Output the [x, y] coordinate of the center of the cell containing the given text.  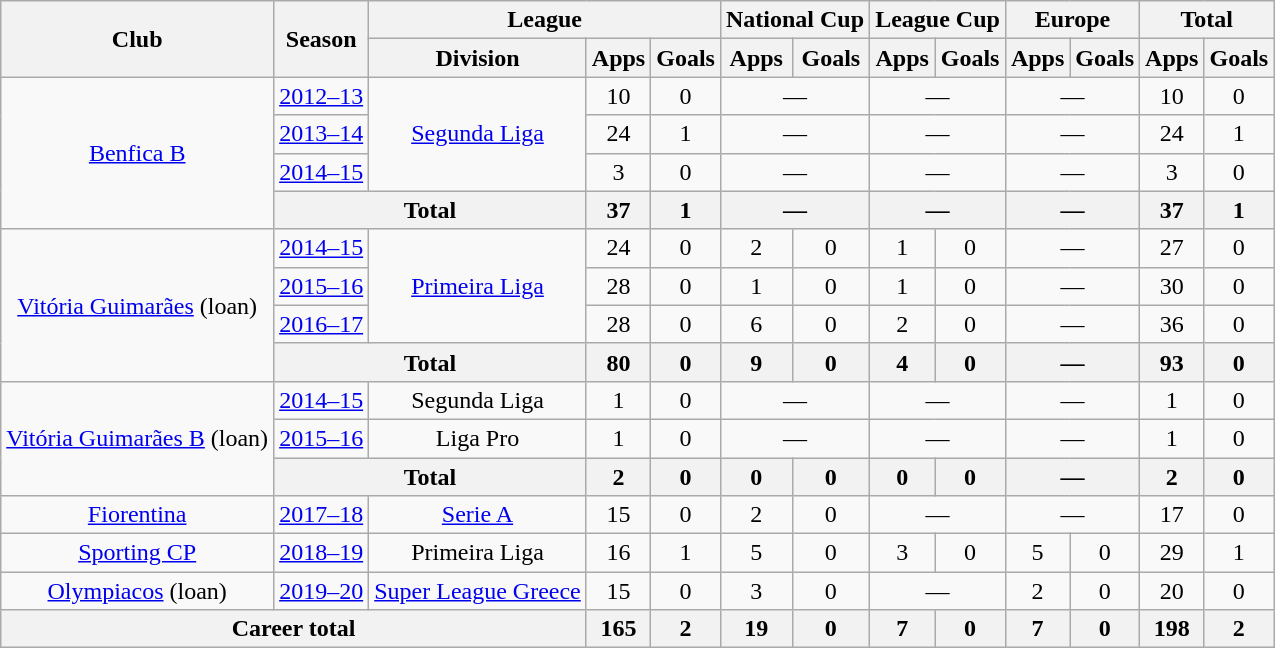
29 [1172, 553]
2016–17 [322, 324]
2013–14 [322, 134]
80 [618, 362]
93 [1172, 362]
Vitória Guimarães B (loan) [138, 438]
Vitória Guimarães (loan) [138, 305]
36 [1172, 324]
Olympiacos (loan) [138, 591]
9 [756, 362]
165 [618, 629]
2018–19 [322, 553]
4 [902, 362]
Club [138, 39]
6 [756, 324]
League [545, 20]
Super League Greece [478, 591]
Fiorentina [138, 515]
National Cup [794, 20]
Serie A [478, 515]
League Cup [938, 20]
19 [756, 629]
Career total [294, 629]
Sporting CP [138, 553]
2017–18 [322, 515]
27 [1172, 248]
2019–20 [322, 591]
16 [618, 553]
2012–13 [322, 96]
Season [322, 39]
20 [1172, 591]
198 [1172, 629]
Division [478, 58]
30 [1172, 286]
Benfica B [138, 153]
Europe [1072, 20]
Liga Pro [478, 438]
17 [1172, 515]
